For the text-containing cell, return its midpoint in (X, Y) coordinate format. 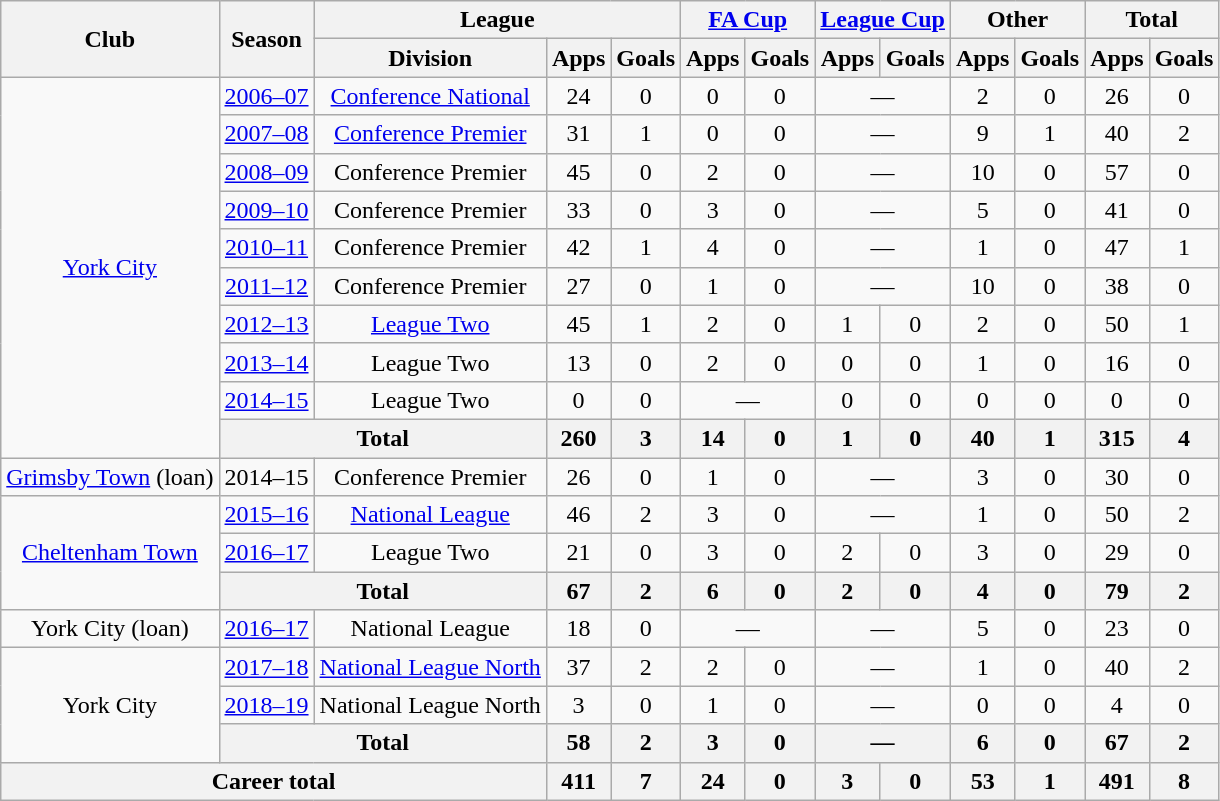
57 (1117, 172)
2018–19 (266, 705)
2006–07 (266, 96)
79 (1117, 591)
FA Cup (748, 20)
260 (578, 438)
315 (1117, 438)
14 (713, 438)
13 (578, 362)
2007–08 (266, 134)
2008–09 (266, 172)
League (497, 20)
2011–12 (266, 286)
Grimsby Town (loan) (110, 477)
58 (578, 743)
41 (1117, 210)
Cheltenham Town (110, 553)
27 (578, 286)
8 (1184, 781)
30 (1117, 477)
2012–13 (266, 324)
411 (578, 781)
Club (110, 39)
23 (1117, 629)
Other (1017, 20)
York City (loan) (110, 629)
Season (266, 39)
2010–11 (266, 248)
46 (578, 515)
Conference National (430, 96)
53 (982, 781)
31 (578, 134)
2013–14 (266, 362)
47 (1117, 248)
League Cup (883, 20)
Career total (274, 781)
9 (982, 134)
16 (1117, 362)
2009–10 (266, 210)
29 (1117, 553)
2017–18 (266, 667)
42 (578, 248)
18 (578, 629)
Division (430, 58)
37 (578, 667)
2015–16 (266, 515)
38 (1117, 286)
491 (1117, 781)
33 (578, 210)
7 (646, 781)
21 (578, 553)
